Pinpoint the cell where the given text exists, returning its (x, y) midpoint coordinate. 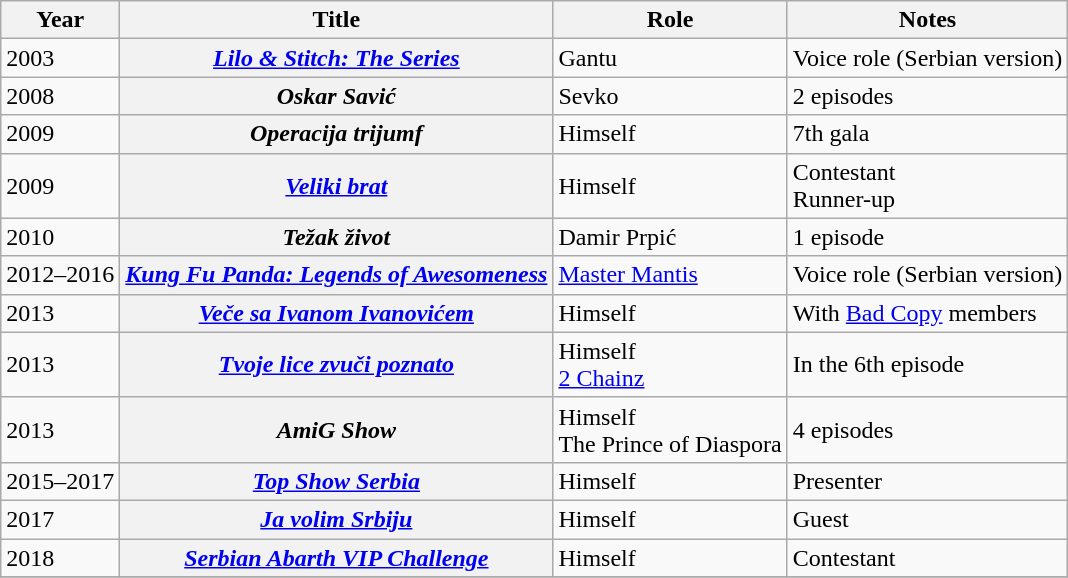
Himself2 Chainz (670, 364)
Oskar Savić (336, 96)
Presenter (928, 481)
AmiG Show (336, 430)
2008 (60, 96)
2 episodes (928, 96)
2017 (60, 519)
Serbian Abarth VIP Challenge (336, 557)
Title (336, 20)
Gantu (670, 58)
ContestantRunner-up (928, 186)
Sevko (670, 96)
Tvoje lice zvuči poznato (336, 364)
Damir Prpić (670, 237)
Lilo & Stitch: The Series (336, 58)
Ja volim Srbiju (336, 519)
1 episode (928, 237)
Težak život (336, 237)
Veče sa Ivanom Ivanovićem (336, 313)
Operacija trijumf (336, 134)
7th gala (928, 134)
Notes (928, 20)
In the 6th episode (928, 364)
Top Show Serbia (336, 481)
2012–2016 (60, 275)
Veliki brat (336, 186)
2003 (60, 58)
2015–2017 (60, 481)
Role (670, 20)
4 episodes (928, 430)
HimselfThe Prince of Diaspora (670, 430)
2018 (60, 557)
Kung Fu Panda: Legends of Awesomeness (336, 275)
Contestant (928, 557)
Year (60, 20)
With Bad Copy members (928, 313)
Guest (928, 519)
Master Mantis (670, 275)
2010 (60, 237)
